Pinpoint the cell where the given text exists, returning its (X, Y) midpoint coordinate. 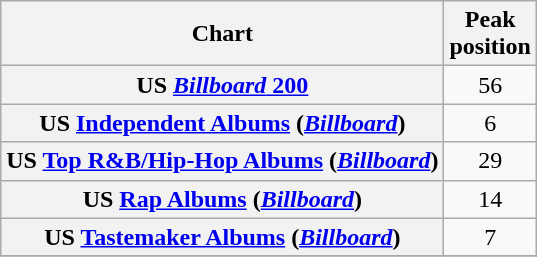
Peakposition (490, 34)
US Top R&B/Hip-Hop Albums (Billboard) (222, 161)
US Independent Albums (Billboard) (222, 123)
29 (490, 161)
6 (490, 123)
56 (490, 85)
US Rap Albums (Billboard) (222, 199)
US Tastemaker Albums (Billboard) (222, 237)
Chart (222, 34)
14 (490, 199)
US Billboard 200 (222, 85)
7 (490, 237)
